Extract the [X, Y] coordinate from the center of the cell holding the provided text.  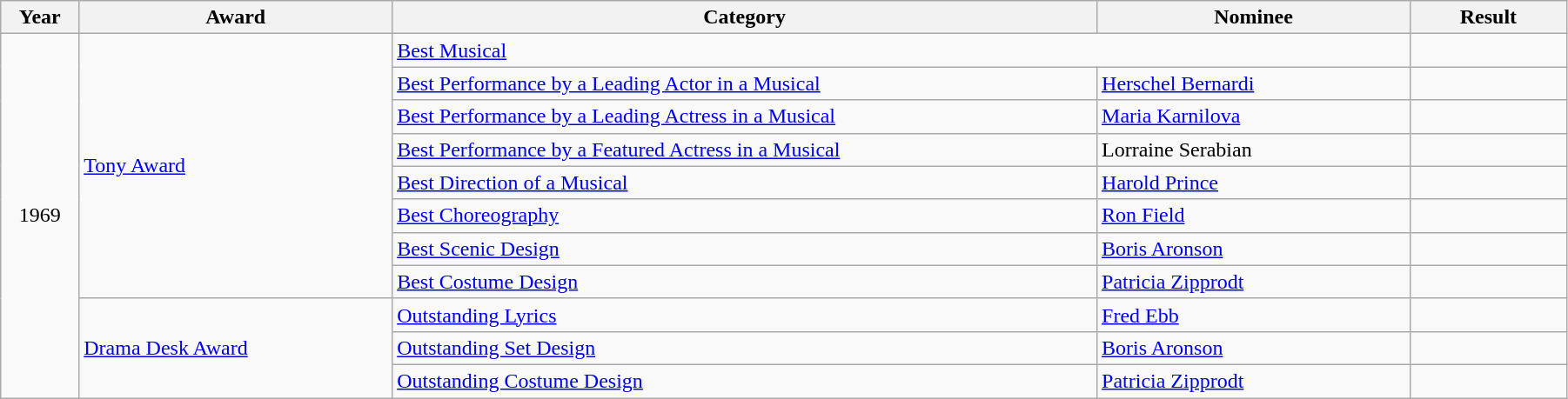
Lorraine Serabian [1254, 150]
Ron Field [1254, 216]
Best Choreography [745, 216]
Maria Karnilova [1254, 116]
Award [236, 17]
Drama Desk Award [236, 348]
Best Performance by a Featured Actress in a Musical [745, 150]
1969 [40, 216]
Outstanding Costume Design [745, 381]
Result [1488, 17]
Best Performance by a Leading Actress in a Musical [745, 116]
Tony Award [236, 166]
Nominee [1254, 17]
Year [40, 17]
Outstanding Lyrics [745, 315]
Harold Prince [1254, 183]
Category [745, 17]
Outstanding Set Design [745, 348]
Best Musical [901, 50]
Best Direction of a Musical [745, 183]
Best Performance by a Leading Actor in a Musical [745, 83]
Herschel Bernardi [1254, 83]
Fred Ebb [1254, 315]
Best Costume Design [745, 282]
Best Scenic Design [745, 249]
